Extract the (X, Y) coordinate from the center of the cell holding the provided text.  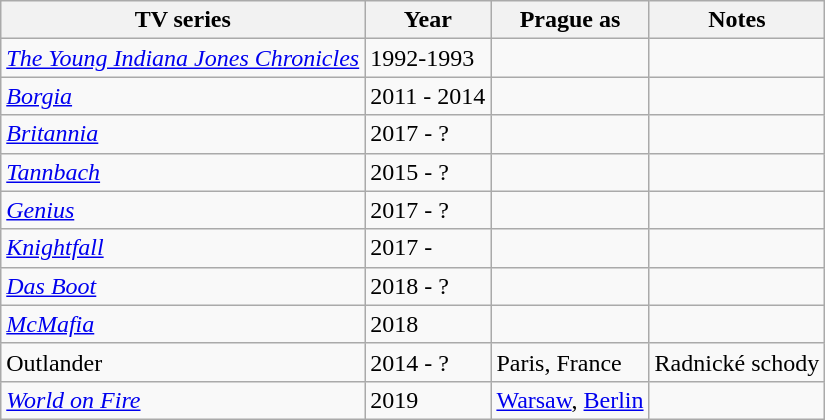
Knightfall (183, 248)
Year (428, 20)
Britannia (183, 134)
McMafia (183, 324)
2018 (428, 324)
World on Fire (183, 400)
TV series (183, 20)
2011 - 2014 (428, 96)
2018 - ? (428, 286)
Tannbach (183, 172)
2017 - (428, 248)
Warsaw, Berlin (570, 400)
Paris, France (570, 362)
Borgia (183, 96)
1992-1993 (428, 58)
Prague as (570, 20)
Das Boot (183, 286)
2019 (428, 400)
Notes (737, 20)
Genius (183, 210)
Outlander (183, 362)
2015 - ? (428, 172)
Radnické schody (737, 362)
2014 - ? (428, 362)
The Young Indiana Jones Chronicles (183, 58)
